From the cell containing the given text, extract its center point as (x, y) coordinate. 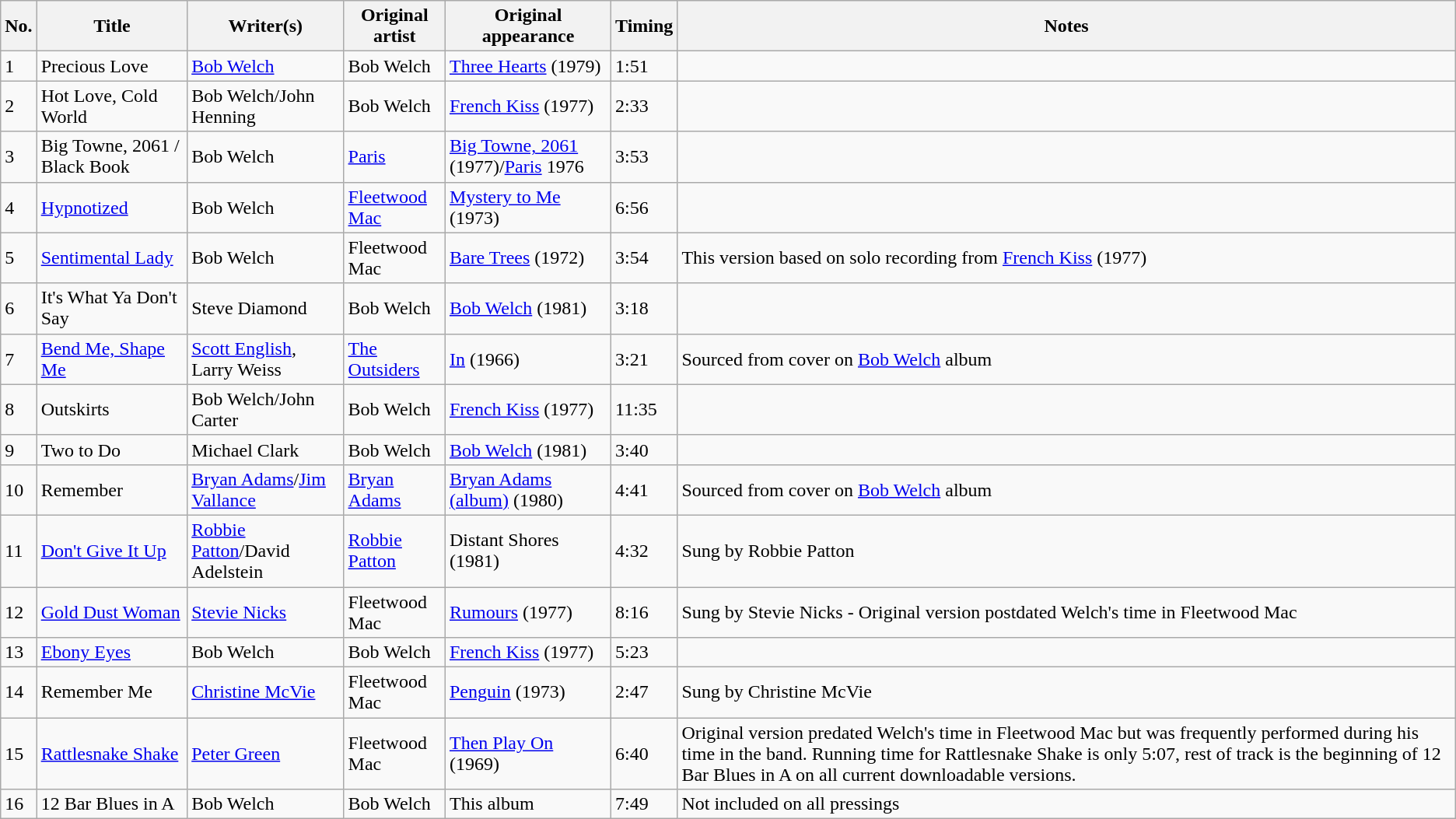
4:41 (644, 490)
Bryan Adams/Jim Vallance (266, 490)
Original artist (394, 26)
Penguin (1973) (527, 692)
2 (19, 106)
Bob Welch/John Henning (266, 106)
15 (19, 754)
4 (19, 207)
Precious Love (112, 66)
3:53 (644, 157)
In (1966) (527, 359)
7 (19, 359)
Scott English, Larry Weiss (266, 359)
3:21 (644, 359)
8 (19, 409)
Bryan Adams (album) (1980) (527, 490)
Bryan Adams (394, 490)
Outskirts (112, 409)
3 (19, 157)
Sung by Robbie Patton (1066, 551)
6:40 (644, 754)
Paris (394, 157)
11 (19, 551)
Gold Dust Woman (112, 611)
9 (19, 450)
1:51 (644, 66)
Stevie Nicks (266, 611)
2:33 (644, 106)
Hypnotized (112, 207)
8:16 (644, 611)
6 (19, 308)
Remember (112, 490)
Steve Diamond (266, 308)
7:49 (644, 804)
Then Play On (1969) (527, 754)
5 (19, 258)
Sentimental Lady (112, 258)
Sung by Christine McVie (1066, 692)
Title (112, 26)
16 (19, 804)
Michael Clark (266, 450)
Distant Shores (1981) (527, 551)
6:56 (644, 207)
Big Towne, 2061 / Black Book (112, 157)
Rattlesnake Shake (112, 754)
4:32 (644, 551)
Original appearance (527, 26)
This album (527, 804)
12 (19, 611)
It's What Ya Don't Say (112, 308)
11:35 (644, 409)
Rumours (1977) (527, 611)
Sung by Stevie Nicks - Original version postdated Welch's time in Fleetwood Mac (1066, 611)
Ebony Eyes (112, 653)
5:23 (644, 653)
Big Towne, 2061 (1977)/Paris 1976 (527, 157)
Don't Give It Up (112, 551)
Three Hearts (1979) (527, 66)
Not included on all pressings (1066, 804)
3:40 (644, 450)
Notes (1066, 26)
1 (19, 66)
Hot Love, Cold World (112, 106)
Robbie Patton (394, 551)
3:54 (644, 258)
2:47 (644, 692)
Timing (644, 26)
Bob Welch/John Carter (266, 409)
13 (19, 653)
Writer(s) (266, 26)
14 (19, 692)
Mystery to Me (1973) (527, 207)
3:18 (644, 308)
This version based on solo recording from French Kiss (1977) (1066, 258)
Bend Me, Shape Me (112, 359)
No. (19, 26)
Bare Trees (1972) (527, 258)
Remember Me (112, 692)
Christine McVie (266, 692)
Robbie Patton/David Adelstein (266, 551)
The Outsiders (394, 359)
12 Bar Blues in A (112, 804)
Two to Do (112, 450)
Peter Green (266, 754)
10 (19, 490)
